Extract the [x, y] coordinate from the center of the cell holding the provided text.  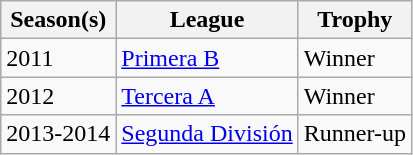
Primera B [207, 58]
League [207, 20]
Runner-up [354, 134]
Season(s) [58, 20]
Trophy [354, 20]
2013-2014 [58, 134]
Segunda División [207, 134]
Tercera A [207, 96]
2011 [58, 58]
2012 [58, 96]
